Find where the given text appears and provide that cell's center as [x, y] coordinate. 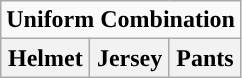
Uniform Combination [121, 20]
Jersey [130, 58]
Pants [204, 58]
Helmet [46, 58]
